Identify which cell holds the provided text, then report its [X, Y] central coordinate. 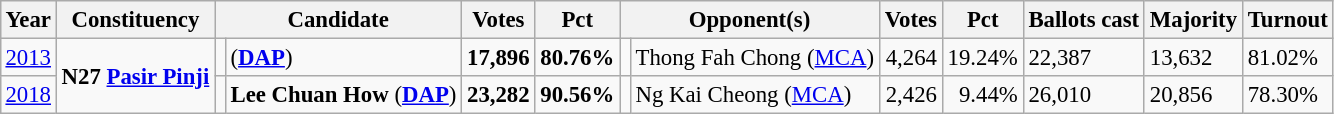
81.02% [1288, 57]
Thong Fah Chong (MCA) [754, 57]
4,264 [910, 57]
Constituency [135, 20]
23,282 [498, 95]
Year [28, 20]
26,010 [1084, 95]
(DAP) [344, 57]
Candidate [338, 20]
N27 Pasir Pinji [135, 76]
Majority [1193, 20]
90.56% [578, 95]
17,896 [498, 57]
20,856 [1193, 95]
Ballots cast [1084, 20]
2013 [28, 57]
2,426 [910, 95]
22,387 [1084, 57]
13,632 [1193, 57]
19.24% [982, 57]
Opponent(s) [750, 20]
9.44% [982, 95]
80.76% [578, 57]
2018 [28, 95]
78.30% [1288, 95]
Turnout [1288, 20]
Lee Chuan How (DAP) [344, 95]
Ng Kai Cheong (MCA) [754, 95]
